Extract the [x, y] coordinate from the center of the cell holding the provided text.  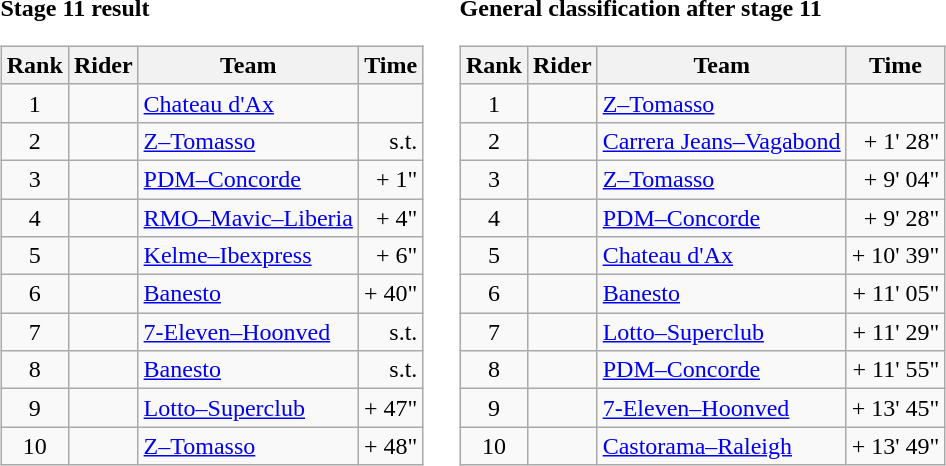
Carrera Jeans–Vagabond [722, 141]
+ 47" [390, 408]
RMO–Mavic–Liberia [248, 217]
+ 4" [390, 217]
+ 9' 04" [896, 179]
+ 11' 29" [896, 332]
+ 1" [390, 179]
Kelme–Ibexpress [248, 256]
+ 1' 28" [896, 141]
+ 10' 39" [896, 256]
+ 13' 49" [896, 446]
Castorama–Raleigh [722, 446]
+ 11' 55" [896, 370]
+ 6" [390, 256]
+ 13' 45" [896, 408]
+ 9' 28" [896, 217]
+ 40" [390, 294]
+ 11' 05" [896, 294]
+ 48" [390, 446]
